From the cell containing the given text, extract its center point as [x, y] coordinate. 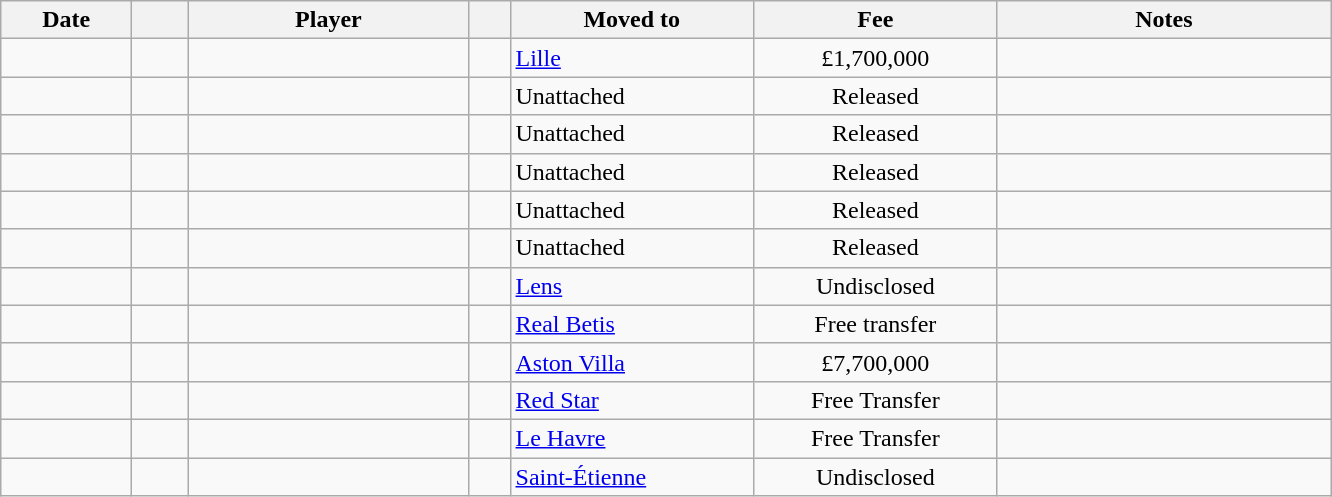
Moved to [632, 20]
Date [66, 20]
Lens [632, 286]
Red Star [632, 400]
£1,700,000 [876, 58]
Lille [632, 58]
Le Havre [632, 438]
Notes [1164, 20]
Fee [876, 20]
Aston Villa [632, 362]
Free transfer [876, 324]
Player [328, 20]
Real Betis [632, 324]
Saint-Étienne [632, 477]
£7,700,000 [876, 362]
